Provide the (X, Y) coordinate of the cell's center where the given text is located.  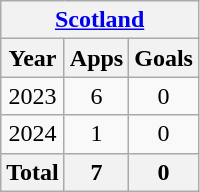
2024 (33, 134)
Scotland (100, 20)
Year (33, 58)
2023 (33, 96)
Goals (164, 58)
Apps (96, 58)
7 (96, 172)
1 (96, 134)
Total (33, 172)
6 (96, 96)
